Identify which cell holds the provided text, then report its (x, y) central coordinate. 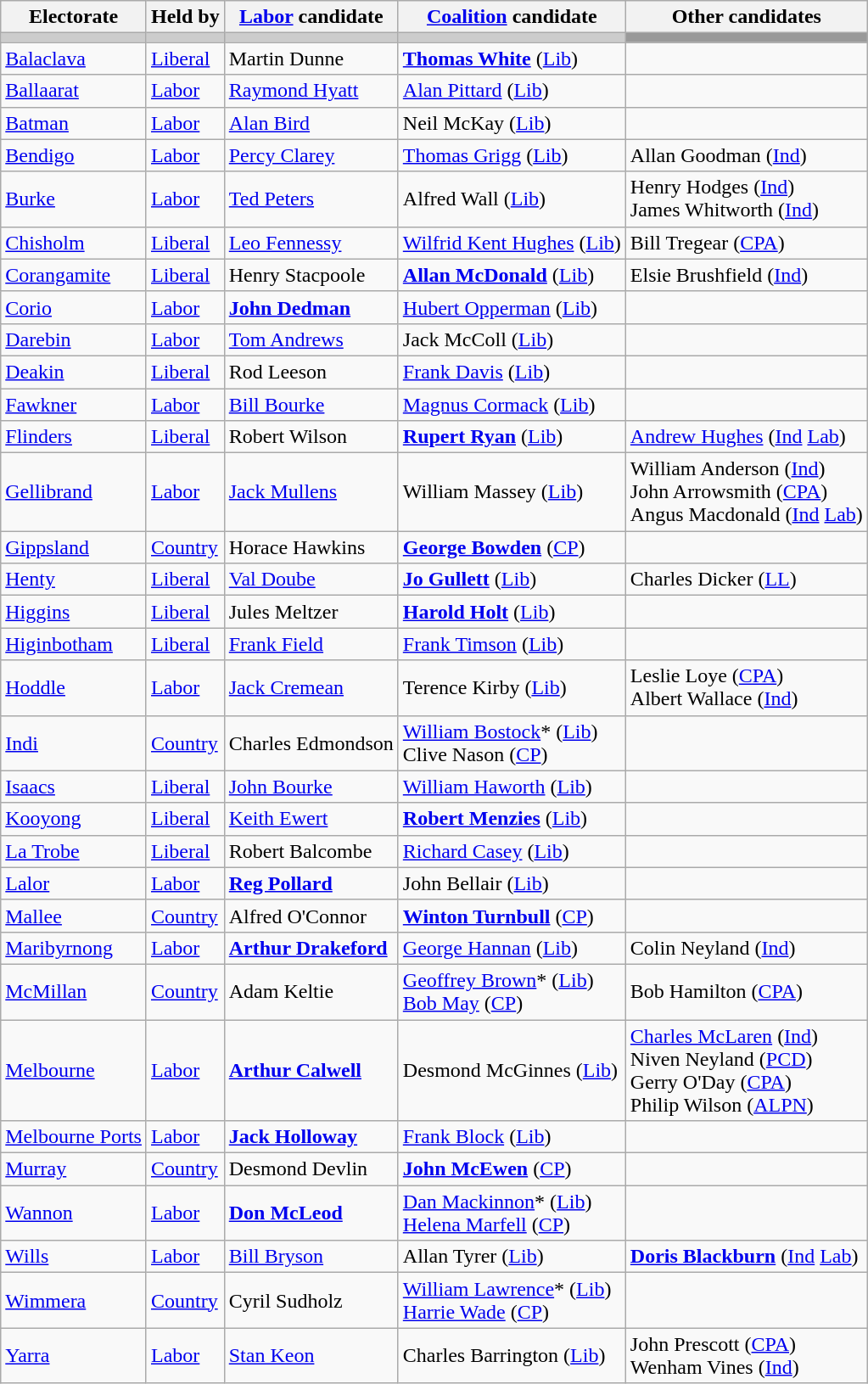
Geoffrey Brown* (Lib)Bob May (CP) (512, 991)
William Lawrence* (Lib)Harrie Wade (CP) (512, 1300)
Maribyrnong (74, 948)
Held by (185, 17)
Percy Clarey (311, 155)
Frank Timson (Lib) (512, 644)
Neil McKay (Lib) (512, 123)
Rod Leeson (311, 372)
John Prescott (CPA)Wenham Vines (Ind) (747, 1356)
Wilfrid Kent Hughes (Lib) (512, 243)
Bill Bourke (311, 405)
Charles Barrington (Lib) (512, 1356)
Lalor (74, 883)
Fawkner (74, 405)
Henry Stacpoole (311, 275)
Batman (74, 123)
Horace Hawkins (311, 547)
Stan Keon (311, 1356)
Keith Ewert (311, 819)
Wannon (74, 1213)
William Bostock* (Lib)Clive Nason (CP) (512, 743)
Reg Pollard (311, 883)
Allan McDonald (Lib) (512, 275)
Thomas White (Lib) (512, 59)
Frank Field (311, 644)
Labor candidate (311, 17)
Desmond McGinnes (Lib) (512, 1071)
Ballaarat (74, 91)
Val Doube (311, 580)
Bill Bryson (311, 1257)
Hoddle (74, 687)
Ted Peters (311, 199)
John Dedman (311, 307)
Alfred O'Connor (311, 916)
Winton Turnbull (CP) (512, 916)
Higgins (74, 612)
Richard Casey (Lib) (512, 851)
Robert Balcombe (311, 851)
Allan Goodman (Ind) (747, 155)
Cyril Sudholz (311, 1300)
Higinbotham (74, 644)
Jules Meltzer (311, 612)
Gellibrand (74, 492)
Deakin (74, 372)
Thomas Grigg (Lib) (512, 155)
John Bourke (311, 787)
Magnus Cormack (Lib) (512, 405)
John Bellair (Lib) (512, 883)
Alan Pittard (Lib) (512, 91)
George Bowden (CP) (512, 547)
Other candidates (747, 17)
Dan Mackinnon* (Lib)Helena Marfell (CP) (512, 1213)
Frank Davis (Lib) (512, 372)
Jack Cremean (311, 687)
Henry Hodges (Ind)James Whitworth (Ind) (747, 199)
Chisholm (74, 243)
Burke (74, 199)
McMillan (74, 991)
Bendigo (74, 155)
Terence Kirby (Lib) (512, 687)
Leslie Loye (CPA)Albert Wallace (Ind) (747, 687)
William Massey (Lib) (512, 492)
Indi (74, 743)
Harold Holt (Lib) (512, 612)
George Hannan (Lib) (512, 948)
Melbourne Ports (74, 1137)
Alfred Wall (Lib) (512, 199)
Doris Blackburn (Ind Lab) (747, 1257)
Don McLeod (311, 1213)
Bob Hamilton (CPA) (747, 991)
Charles Dicker (LL) (747, 580)
Leo Fennessy (311, 243)
Martin Dunne (311, 59)
John McEwen (CP) (512, 1169)
Flinders (74, 437)
Balaclava (74, 59)
Corangamite (74, 275)
Kooyong (74, 819)
Arthur Drakeford (311, 948)
Charles Edmondson (311, 743)
Jack Holloway (311, 1137)
Gippsland (74, 547)
Murray (74, 1169)
Mallee (74, 916)
Yarra (74, 1356)
Wimmera (74, 1300)
Isaacs (74, 787)
Coalition candidate (512, 17)
Raymond Hyatt (311, 91)
Jo Gullett (Lib) (512, 580)
William Anderson (Ind)John Arrowsmith (CPA)Angus Macdonald (Ind Lab) (747, 492)
Wills (74, 1257)
Frank Block (Lib) (512, 1137)
Charles McLaren (Ind)Niven Neyland (PCD)Gerry O'Day (CPA)Philip Wilson (ALPN) (747, 1071)
Robert Wilson (311, 437)
Allan Tyrer (Lib) (512, 1257)
Jack Mullens (311, 492)
Corio (74, 307)
Robert Menzies (Lib) (512, 819)
Rupert Ryan (Lib) (512, 437)
La Trobe (74, 851)
Arthur Calwell (311, 1071)
Bill Tregear (CPA) (747, 243)
Hubert Opperman (Lib) (512, 307)
Desmond Devlin (311, 1169)
Darebin (74, 339)
Tom Andrews (311, 339)
Jack McColl (Lib) (512, 339)
Henty (74, 580)
Melbourne (74, 1071)
Electorate (74, 17)
Colin Neyland (Ind) (747, 948)
William Haworth (Lib) (512, 787)
Elsie Brushfield (Ind) (747, 275)
Alan Bird (311, 123)
Andrew Hughes (Ind Lab) (747, 437)
Adam Keltie (311, 991)
